Return the [x, y] coordinate for the center point of the cell that contains the specified text.  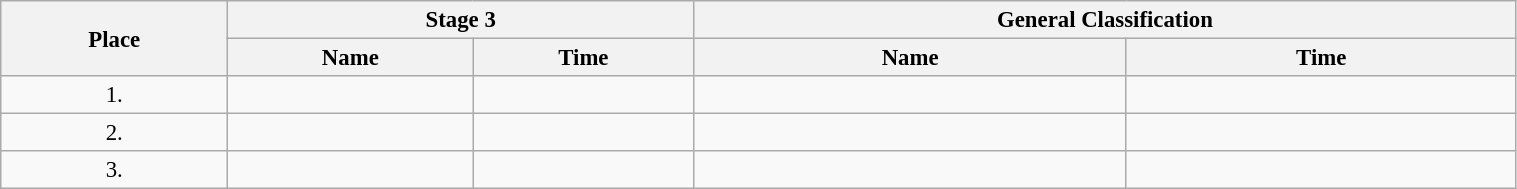
3. [114, 170]
Place [114, 38]
1. [114, 95]
2. [114, 133]
General Classification [1105, 20]
Stage 3 [461, 20]
